Extract the [X, Y] coordinate from the center of the cell holding the provided text.  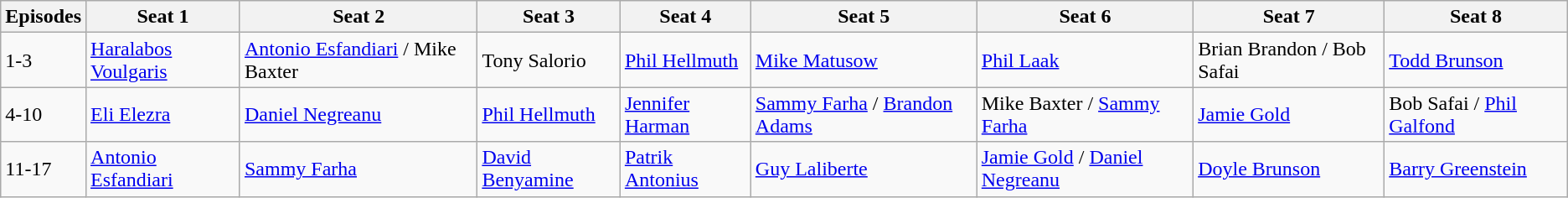
Mike Matusow [864, 60]
Mike Baxter / Sammy Farha [1085, 114]
Jamie Gold [1289, 114]
11-17 [44, 169]
Brian Brandon / Bob Safai [1289, 60]
Seat 8 [1476, 17]
Tony Salorio [549, 60]
Seat 3 [549, 17]
Episodes [44, 17]
David Benyamine [549, 169]
Jennifer Harman [685, 114]
Seat 7 [1289, 17]
Doyle Brunson [1289, 169]
Antonio Esfandiari [163, 169]
Haralabos Voulgaris [163, 60]
Sammy Farha [358, 169]
Antonio Esfandiari / Mike Baxter [358, 60]
Phil Laak [1085, 60]
Seat 2 [358, 17]
Sammy Farha / Brandon Adams [864, 114]
Daniel Negreanu [358, 114]
Jamie Gold / Daniel Negreanu [1085, 169]
Patrik Antonius [685, 169]
4-10 [44, 114]
Guy Laliberte [864, 169]
1-3 [44, 60]
Bob Safai / Phil Galfond [1476, 114]
Seat 5 [864, 17]
Seat 6 [1085, 17]
Eli Elezra [163, 114]
Barry Greenstein [1476, 169]
Todd Brunson [1476, 60]
Seat 1 [163, 17]
Seat 4 [685, 17]
